Determine the [X, Y] coordinate at the center of the cell enclosing the given text.  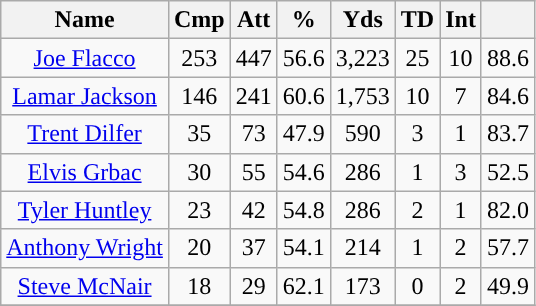
20 [199, 248]
TD [417, 20]
7 [461, 96]
447 [254, 58]
73 [254, 134]
84.6 [508, 96]
173 [362, 286]
60.6 [304, 96]
25 [417, 58]
0 [417, 286]
55 [254, 172]
% [304, 20]
214 [362, 248]
88.6 [508, 58]
30 [199, 172]
83.7 [508, 134]
Name [85, 20]
253 [199, 58]
82.0 [508, 210]
Elvis Grbac [85, 172]
241 [254, 96]
Int [461, 20]
54.8 [304, 210]
Cmp [199, 20]
42 [254, 210]
Anthony Wright [85, 248]
23 [199, 210]
590 [362, 134]
37 [254, 248]
146 [199, 96]
18 [199, 286]
49.9 [508, 286]
62.1 [304, 286]
3,223 [362, 58]
35 [199, 134]
Steve McNair [85, 286]
Lamar Jackson [85, 96]
Joe Flacco [85, 58]
Trent Dilfer [85, 134]
1,753 [362, 96]
Att [254, 20]
57.7 [508, 248]
56.6 [304, 58]
52.5 [508, 172]
Yds [362, 20]
47.9 [304, 134]
29 [254, 286]
54.6 [304, 172]
54.1 [304, 248]
Tyler Huntley [85, 210]
